Identify which cell holds the provided text, then report its (X, Y) central coordinate. 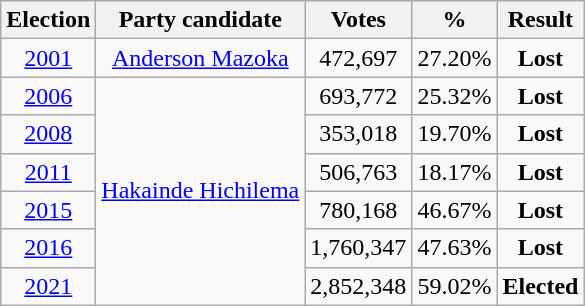
2016 (48, 248)
472,697 (358, 58)
2,852,348 (358, 286)
693,772 (358, 96)
Election (48, 20)
Party candidate (200, 20)
27.20% (454, 58)
59.02% (454, 286)
506,763 (358, 172)
25.32% (454, 96)
19.70% (454, 134)
2011 (48, 172)
Votes (358, 20)
2021 (48, 286)
353,018 (358, 134)
Anderson Mazoka (200, 58)
Hakainde Hichilema (200, 191)
46.67% (454, 210)
Result (540, 20)
Elected (540, 286)
2001 (48, 58)
18.17% (454, 172)
780,168 (358, 210)
47.63% (454, 248)
2006 (48, 96)
% (454, 20)
1,760,347 (358, 248)
2015 (48, 210)
2008 (48, 134)
